From the cell containing the given text, extract its center point as [x, y] coordinate. 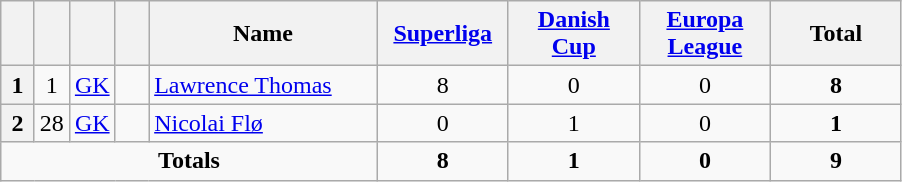
Danish Cup [574, 34]
Total [836, 34]
Lawrence Thomas [264, 85]
Totals [189, 161]
Name [264, 34]
9 [836, 161]
2 [18, 123]
Europa League [704, 34]
28 [52, 123]
Nicolai Flø [264, 123]
Superliga [442, 34]
